Determine the [x, y] coordinate at the center of the cell enclosing the given text.  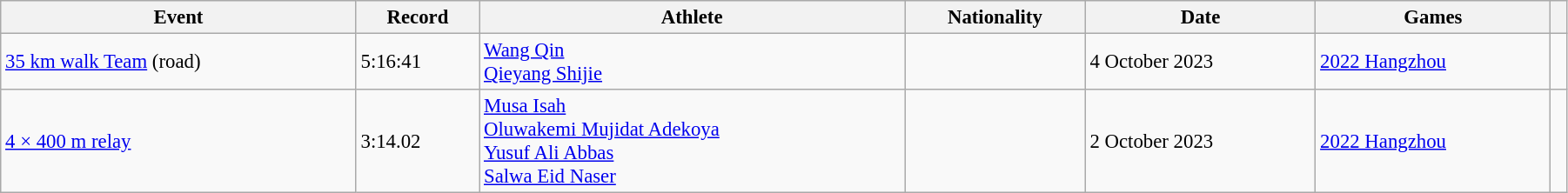
Record [418, 17]
Event [178, 17]
3:14.02 [418, 141]
4 October 2023 [1201, 63]
Games [1433, 17]
Nationality [995, 17]
2 October 2023 [1201, 141]
35 km walk Team (road) [178, 63]
4 × 400 m relay [178, 141]
Date [1201, 17]
5:16:41 [418, 63]
Wang QinQieyang Shijie [693, 63]
Musa IsahOluwakemi Mujidat AdekoyaYusuf Ali AbbasSalwa Eid Naser [693, 141]
Athlete [693, 17]
